Scan for the cell matching the given text and deliver its [x, y] coordinate at center. 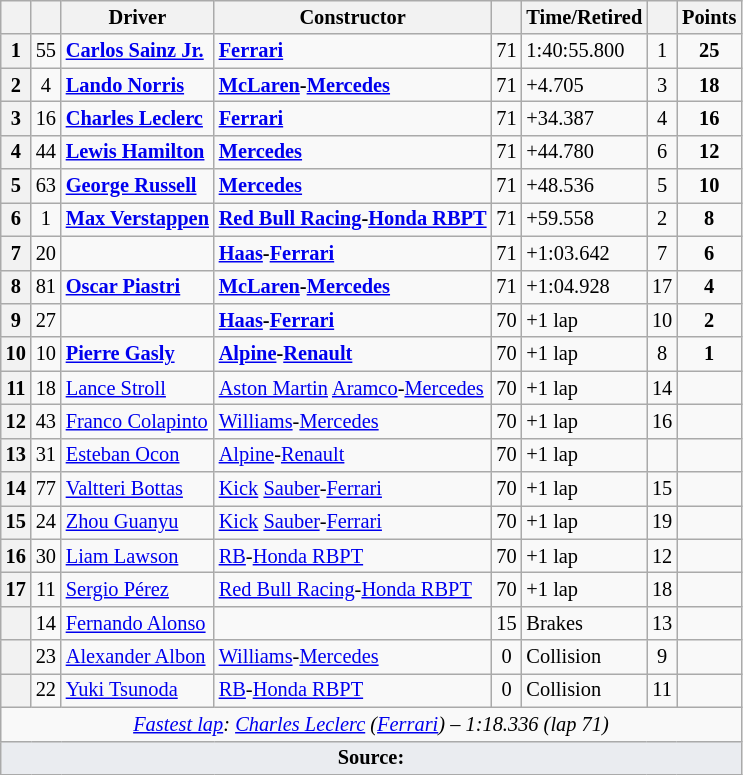
23 [46, 657]
20 [46, 253]
Brakes [585, 623]
31 [46, 455]
24 [46, 522]
81 [46, 287]
Fernando Alonso [138, 623]
Carlos Sainz Jr. [138, 51]
Esteban Ocon [138, 455]
Pierre Gasly [138, 354]
George Russell [138, 186]
22 [46, 690]
63 [46, 186]
Fastest lap: Charles Leclerc (Ferrari) – 1:18.336 (lap 71) [371, 724]
19 [662, 522]
25 [709, 51]
44 [46, 152]
Charles Leclerc [138, 118]
Oscar Piastri [138, 287]
Time/Retired [585, 17]
Yuki Tsunoda [138, 690]
43 [46, 421]
Alexander Albon [138, 657]
Lando Norris [138, 85]
Valtteri Bottas [138, 489]
Lance Stroll [138, 388]
+44.780 [585, 152]
Zhou Guanyu [138, 522]
Franco Colapinto [138, 421]
77 [46, 489]
Liam Lawson [138, 556]
Driver [138, 17]
+34.387 [585, 118]
+48.536 [585, 186]
Source: [371, 758]
+59.558 [585, 219]
1:40:55.800 [585, 51]
+4.705 [585, 85]
27 [46, 320]
Points [709, 17]
+1:04.928 [585, 287]
Sergio Pérez [138, 589]
30 [46, 556]
Max Verstappen [138, 219]
55 [46, 51]
Lewis Hamilton [138, 152]
Aston Martin Aramco-Mercedes [353, 388]
Constructor [353, 17]
+1:03.642 [585, 253]
